Extract the (X, Y) coordinate from the center of the cell holding the provided text.  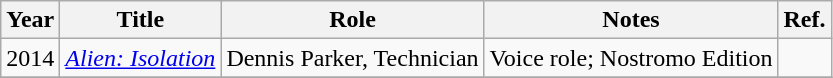
Year (30, 20)
Voice role; Nostromo Edition (631, 58)
Notes (631, 20)
Title (140, 20)
2014 (30, 58)
Role (352, 20)
Ref. (804, 20)
Dennis Parker, Technician (352, 58)
Alien: Isolation (140, 58)
